Return the (X, Y) coordinate for the center point of the cell that contains the specified text.  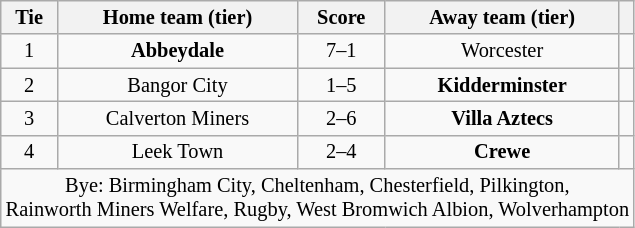
Tie (30, 17)
2 (30, 85)
Kidderminster (502, 85)
Villa Aztecs (502, 118)
Leek Town (177, 152)
3 (30, 118)
1–5 (342, 85)
Home team (tier) (177, 17)
Calverton Miners (177, 118)
Away team (tier) (502, 17)
Score (342, 17)
7–1 (342, 51)
2–6 (342, 118)
Bangor City (177, 85)
Abbeydale (177, 51)
Crewe (502, 152)
2–4 (342, 152)
1 (30, 51)
Bye: Birmingham City, Cheltenham, Chesterfield, Pilkington,Rainworth Miners Welfare, Rugby, West Bromwich Albion, Wolverhampton (318, 198)
Worcester (502, 51)
4 (30, 152)
